Capture the cell that displays the provided text and extract its (X, Y) central coordinate. 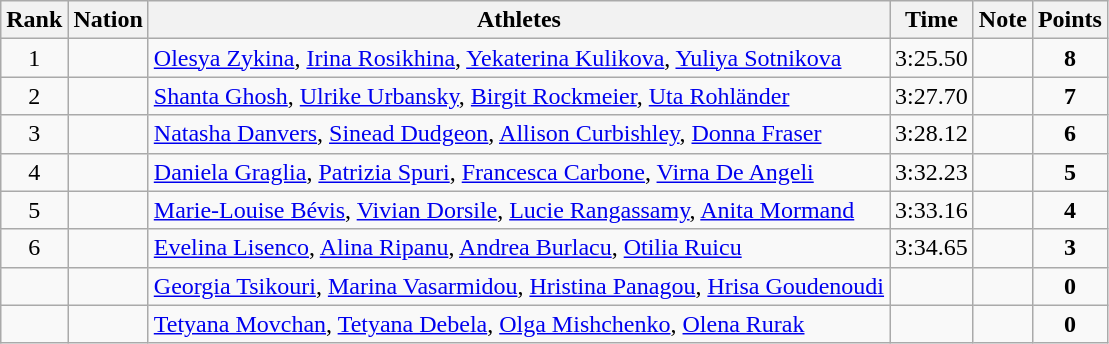
Athletes (518, 20)
Evelina Lisenco, Alina Ripanu, Andrea Burlacu, Otilia Ruicu (518, 248)
2 (34, 96)
3:32.23 (932, 172)
8 (1070, 58)
Natasha Danvers, Sinead Dudgeon, Allison Curbishley, Donna Fraser (518, 134)
Note (1002, 20)
1 (34, 58)
Tetyana Movchan, Tetyana Debela, Olga Mishchenko, Olena Rurak (518, 324)
Daniela Graglia, Patrizia Spuri, Francesca Carbone, Virna De Angeli (518, 172)
Time (932, 20)
3:25.50 (932, 58)
3:28.12 (932, 134)
3:27.70 (932, 96)
3:34.65 (932, 248)
Shanta Ghosh, Ulrike Urbansky, Birgit Rockmeier, Uta Rohländer (518, 96)
Olesya Zykina, Irina Rosikhina, Yekaterina Kulikova, Yuliya Sotnikova (518, 58)
3:33.16 (932, 210)
Marie-Louise Bévis, Vivian Dorsile, Lucie Rangassamy, Anita Mormand (518, 210)
Nation (108, 20)
Rank (34, 20)
Georgia Tsikouri, Marina Vasarmidou, Hristina Panagou, Hrisa Goudenoudi (518, 286)
7 (1070, 96)
Points (1070, 20)
